For the text-containing cell, return its midpoint in [X, Y] coordinate format. 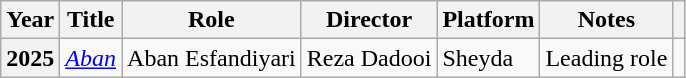
Director [369, 20]
2025 [30, 58]
Title [91, 20]
Reza Dadooi [369, 58]
Aban Esfandiyari [212, 58]
Year [30, 20]
Platform [488, 20]
Aban [91, 58]
Leading role [606, 58]
Notes [606, 20]
Sheyda [488, 58]
Role [212, 20]
